Return [X, Y] of the center of cell containing provided text 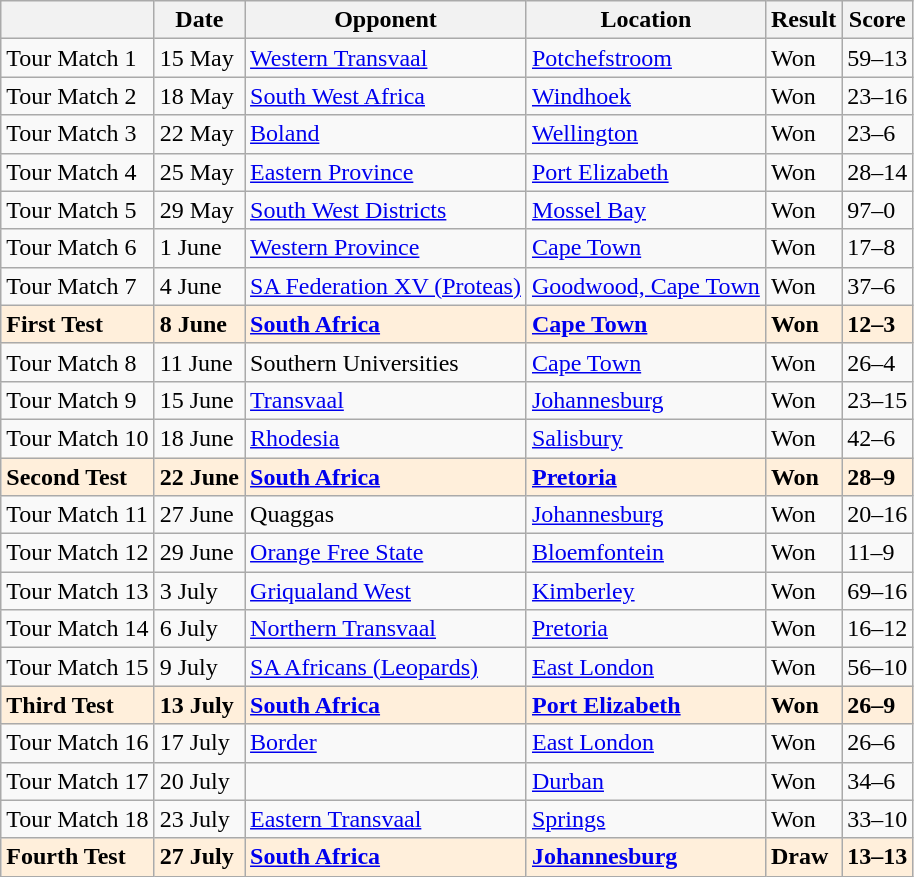
Tour Match 18 [78, 819]
13–13 [878, 857]
Boland [386, 134]
South West Africa [386, 96]
Date [199, 20]
Transvaal [386, 400]
8 June [199, 324]
13 July [199, 705]
18 June [199, 438]
23–16 [878, 96]
18 May [199, 96]
Goodwood, Cape Town [646, 286]
Eastern Province [386, 172]
11 June [199, 362]
Wellington [646, 134]
42–6 [878, 438]
59–13 [878, 58]
11–9 [878, 553]
Tour Match 13 [78, 591]
Bloemfontein [646, 553]
4 June [199, 286]
17–8 [878, 248]
Salisbury [646, 438]
Second Test [78, 477]
Windhoek [646, 96]
Western Province [386, 248]
23–15 [878, 400]
Orange Free State [386, 553]
Northern Transvaal [386, 629]
20 July [199, 781]
34–6 [878, 781]
12–3 [878, 324]
6 July [199, 629]
SA Federation XV (Proteas) [386, 286]
15 May [199, 58]
Fourth Test [78, 857]
17 July [199, 743]
Tour Match 8 [78, 362]
20–16 [878, 515]
Tour Match 3 [78, 134]
Tour Match 7 [78, 286]
Springs [646, 819]
Tour Match 4 [78, 172]
South West Districts [386, 210]
Score [878, 20]
Location [646, 20]
56–10 [878, 667]
27 June [199, 515]
Tour Match 6 [78, 248]
First Test [78, 324]
33–10 [878, 819]
Eastern Transvaal [386, 819]
9 July [199, 667]
Southern Universities [386, 362]
Tour Match 5 [78, 210]
Mossel Bay [646, 210]
Tour Match 17 [78, 781]
Tour Match 12 [78, 553]
Tour Match 10 [78, 438]
Result [803, 20]
23 July [199, 819]
Rhodesia [386, 438]
Potchefstroom [646, 58]
26–6 [878, 743]
SA Africans (Leopards) [386, 667]
1 June [199, 248]
Tour Match 15 [78, 667]
Tour Match 1 [78, 58]
16–12 [878, 629]
Tour Match 14 [78, 629]
Third Test [78, 705]
Tour Match 11 [78, 515]
22 June [199, 477]
Durban [646, 781]
Border [386, 743]
97–0 [878, 210]
29 June [199, 553]
37–6 [878, 286]
69–16 [878, 591]
Opponent [386, 20]
Kimberley [646, 591]
29 May [199, 210]
28–9 [878, 477]
26–4 [878, 362]
Tour Match 16 [78, 743]
25 May [199, 172]
Quaggas [386, 515]
15 June [199, 400]
3 July [199, 591]
26–9 [878, 705]
Griqualand West [386, 591]
Western Transvaal [386, 58]
27 July [199, 857]
22 May [199, 134]
Draw [803, 857]
23–6 [878, 134]
Tour Match 9 [78, 400]
Tour Match 2 [78, 96]
28–14 [878, 172]
